Extract the (x, y) coordinate from the center of the cell holding the provided text.  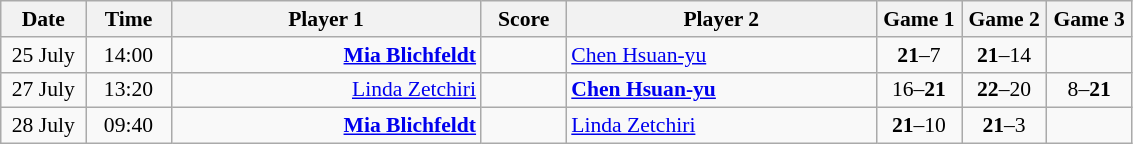
21–7 (918, 55)
Game 2 (1004, 19)
Player 2 (721, 19)
Game 3 (1090, 19)
16–21 (918, 90)
Player 1 (326, 19)
21–3 (1004, 126)
Date (44, 19)
25 July (44, 55)
21–10 (918, 126)
Score (524, 19)
8–21 (1090, 90)
14:00 (128, 55)
Time (128, 19)
09:40 (128, 126)
Game 1 (918, 19)
21–14 (1004, 55)
13:20 (128, 90)
22–20 (1004, 90)
27 July (44, 90)
28 July (44, 126)
